Determine the (X, Y) coordinate at the center of the cell enclosing the given text.  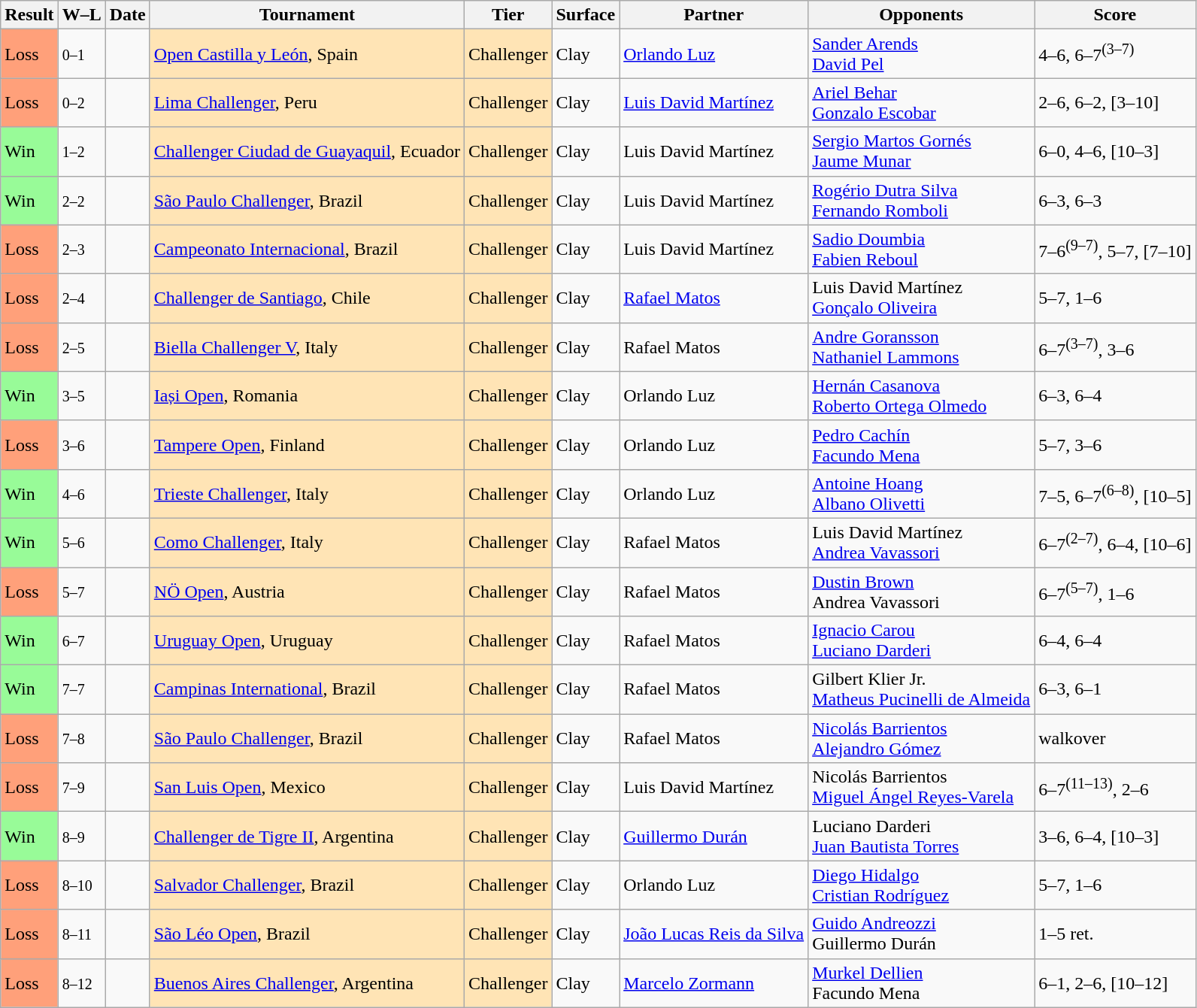
Tournament (307, 15)
Opponents (922, 15)
8–11 (81, 934)
Salvador Challenger, Brazil (307, 885)
8–12 (81, 983)
Sadio Doumbia Fabien Reboul (922, 250)
8–10 (81, 885)
6–4, 6–4 (1115, 640)
Surface (586, 15)
João Lucas Reis da Silva (714, 934)
Lima Challenger, Peru (307, 102)
Tampere Open, Finland (307, 445)
Guido Andreozzi Guillermo Durán (922, 934)
Diego Hidalgo Cristian Rodríguez (922, 885)
7–5, 6–7(6–8), [10–5] (1115, 493)
5–7, 3–6 (1115, 445)
6–1, 2–6, [10–12] (1115, 983)
Rogério Dutra Silva Fernando Romboli (922, 200)
Partner (714, 15)
Challenger de Tigre II, Argentina (307, 836)
Ariel Behar Gonzalo Escobar (922, 102)
2–5 (81, 347)
2–2 (81, 200)
walkover (1115, 738)
6–3, 6–4 (1115, 395)
4–6, 6–7(3–7) (1115, 54)
São Léo Open, Brazil (307, 934)
7–9 (81, 788)
7–8 (81, 738)
Score (1115, 15)
Dustin Brown Andrea Vavassori (922, 591)
Uruguay Open, Uruguay (307, 640)
Nicolás Barrientos Miguel Ángel Reyes-Varela (922, 788)
7–6(9–7), 5–7, [7–10] (1115, 250)
NÖ Open, Austria (307, 591)
Buenos Aires Challenger, Argentina (307, 983)
3–6 (81, 445)
5–6 (81, 543)
Campinas International, Brazil (307, 690)
7–7 (81, 690)
5–7 (81, 591)
Andre Goransson Nathaniel Lammons (922, 347)
2–4 (81, 298)
Luis David Martínez Gonçalo Oliveira (922, 298)
2–6, 6–2, [3–10] (1115, 102)
Date (128, 15)
3–6, 6–4, [10–3] (1115, 836)
Antoine Hoang Albano Olivetti (922, 493)
Luciano Darderi Juan Bautista Torres (922, 836)
Result (29, 15)
6–7(11–13), 2–6 (1115, 788)
8–9 (81, 836)
3–5 (81, 395)
Challenger Ciudad de Guayaquil, Ecuador (307, 152)
0–1 (81, 54)
1–5 ret. (1115, 934)
Como Challenger, Italy (307, 543)
Campeonato Internacional, Brazil (307, 250)
Pedro Cachín Facundo Mena (922, 445)
Iași Open, Romania (307, 395)
W–L (81, 15)
Biella Challenger V, Italy (307, 347)
Nicolás Barrientos Alejandro Gómez (922, 738)
Open Castilla y León, Spain (307, 54)
6–3, 6–1 (1115, 690)
6–7(3–7), 3–6 (1115, 347)
0–2 (81, 102)
Sander Arends David Pel (922, 54)
4–6 (81, 493)
6–3, 6–3 (1115, 200)
Tier (508, 15)
6–7(2–7), 6–4, [10–6] (1115, 543)
6–0, 4–6, [10–3] (1115, 152)
1–2 (81, 152)
Luis David Martínez Andrea Vavassori (922, 543)
2–3 (81, 250)
Challenger de Santiago, Chile (307, 298)
Hernán Casanova Roberto Ortega Olmedo (922, 395)
San Luis Open, Mexico (307, 788)
Ignacio Carou Luciano Darderi (922, 640)
Gilbert Klier Jr. Matheus Pucinelli de Almeida (922, 690)
Murkel Dellien Facundo Mena (922, 983)
Trieste Challenger, Italy (307, 493)
Guillermo Durán (714, 836)
Sergio Martos Gornés Jaume Munar (922, 152)
6–7(5–7), 1–6 (1115, 591)
Marcelo Zormann (714, 983)
6–7 (81, 640)
